Determine the (X, Y) coordinate at the center of the cell enclosing the given text.  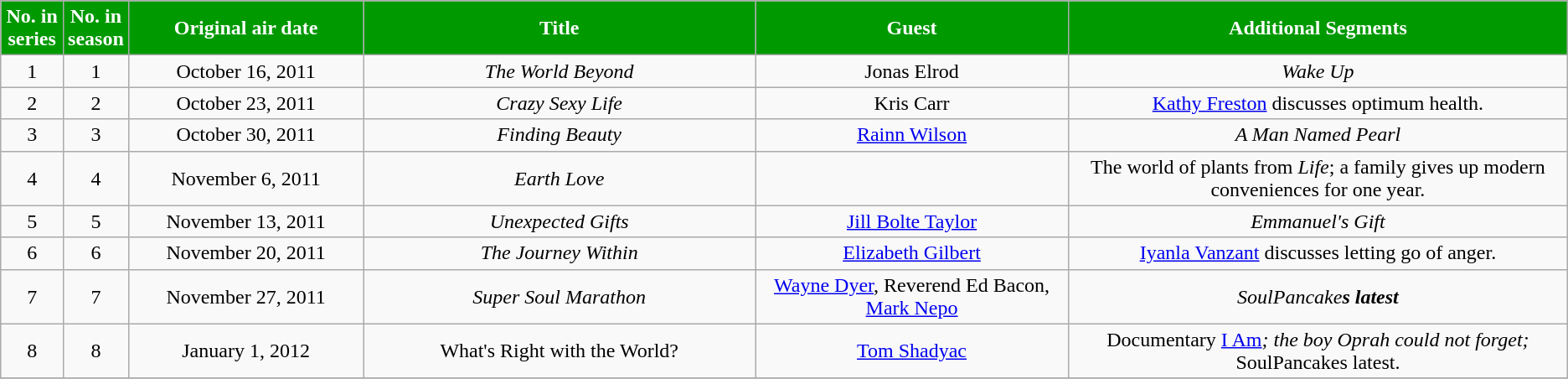
January 1, 2012 (246, 350)
What's Right with the World? (560, 350)
November 6, 2011 (246, 178)
Rainn Wilson (912, 135)
Title (560, 29)
Super Soul Marathon (560, 297)
Documentary I Am; the boy Oprah could not forget; SoulPancakes latest. (1318, 350)
Emmanuel's Gift (1318, 221)
The Journey Within (560, 253)
No. inseries (32, 29)
Earth Love (560, 178)
Unexpected Gifts (560, 221)
November 27, 2011 (246, 297)
Wayne Dyer, Reverend Ed Bacon, Mark Nepo (912, 297)
November 20, 2011 (246, 253)
Original air date (246, 29)
Elizabeth Gilbert (912, 253)
The world of plants from Life; a family gives up modern conveniences for one year. (1318, 178)
Tom Shadyac (912, 350)
Guest (912, 29)
Jonas Elrod (912, 71)
November 13, 2011 (246, 221)
The World Beyond (560, 71)
October 23, 2011 (246, 103)
Jill Bolte Taylor (912, 221)
October 30, 2011 (246, 135)
Kris Carr (912, 103)
Finding Beauty (560, 135)
SoulPancakes latest (1318, 297)
Crazy Sexy Life (560, 103)
No. inseason (96, 29)
Additional Segments (1318, 29)
Wake Up (1318, 71)
Kathy Freston discusses optimum health. (1318, 103)
October 16, 2011 (246, 71)
A Man Named Pearl (1318, 135)
Iyanla Vanzant discusses letting go of anger. (1318, 253)
